Extract the (X, Y) coordinate from the center of the cell holding the provided text.  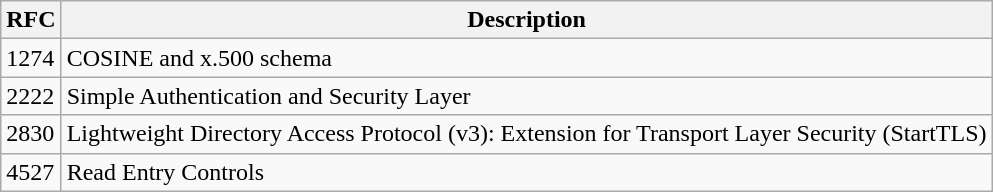
Lightweight Directory Access Protocol (v3): Extension for Transport Layer Security (StartTLS) (526, 134)
Description (526, 20)
COSINE and x.500 schema (526, 58)
1274 (31, 58)
Simple Authentication and Security Layer (526, 96)
Read Entry Controls (526, 172)
RFC (31, 20)
2830 (31, 134)
2222 (31, 96)
4527 (31, 172)
